Capture the cell that displays the provided text and extract its [X, Y] central coordinate. 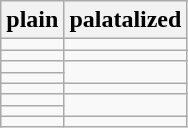
plain [32, 20]
palatalized [126, 20]
